Search for the cell housing the specified text and yield its (X, Y) center coordinate. 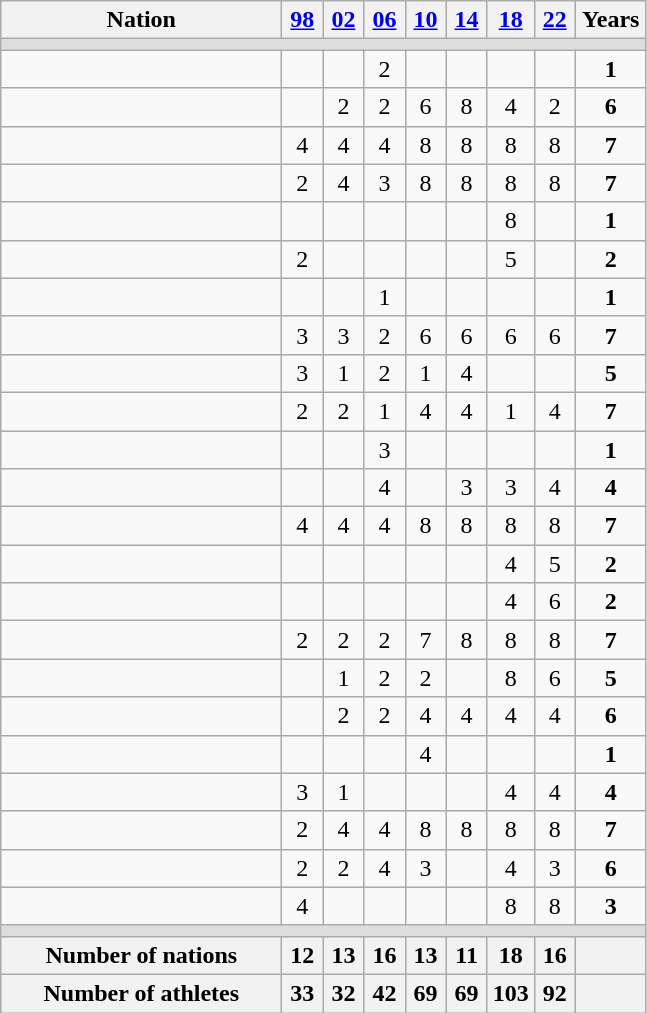
Nation (142, 20)
98 (302, 20)
Number of athletes (142, 993)
06 (384, 20)
33 (302, 993)
92 (554, 993)
02 (344, 20)
32 (344, 993)
14 (466, 20)
42 (384, 993)
103 (510, 993)
12 (302, 955)
Number of nations (142, 955)
Years (610, 20)
22 (554, 20)
10 (426, 20)
11 (466, 955)
